Pinpoint the cell where the given text exists, returning its (x, y) midpoint coordinate. 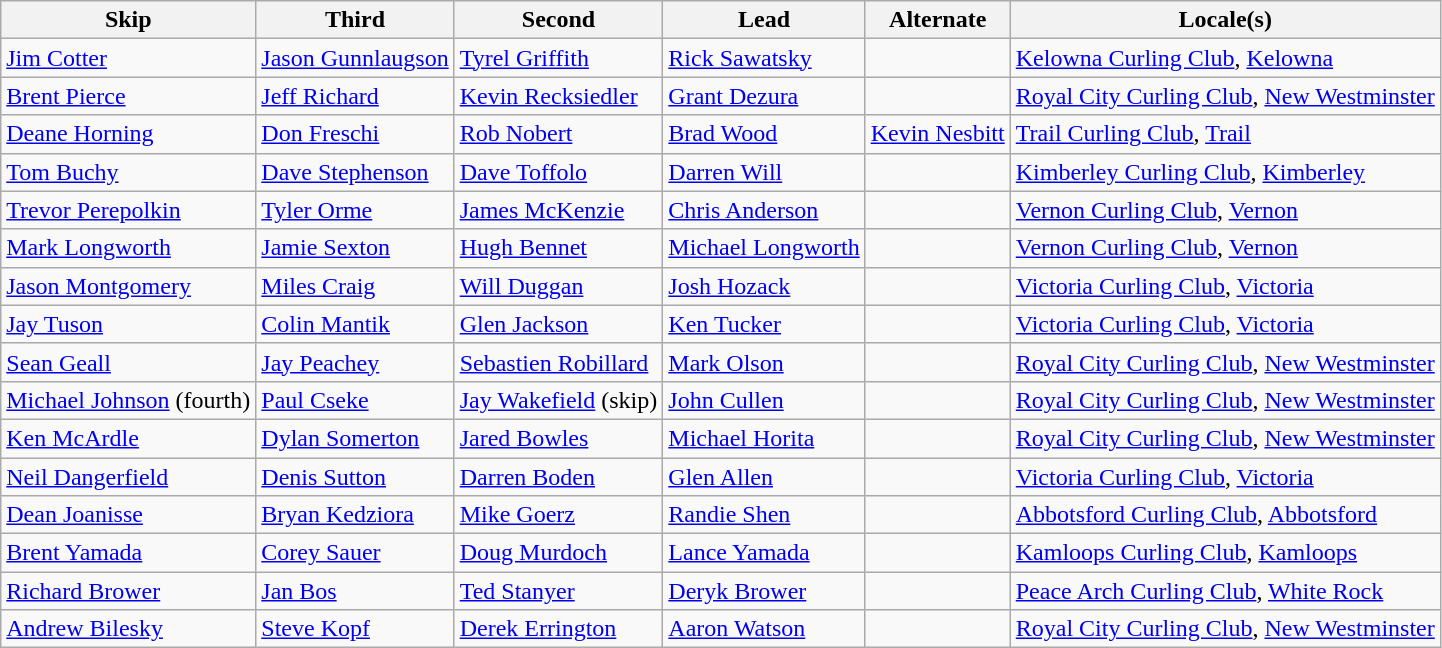
Jason Gunnlaugson (355, 58)
Glen Jackson (558, 324)
Jason Montgomery (128, 286)
Jay Peachey (355, 362)
Jim Cotter (128, 58)
Mark Olson (764, 362)
Jeff Richard (355, 96)
Josh Hozack (764, 286)
Kimberley Curling Club, Kimberley (1225, 172)
Ted Stanyer (558, 591)
Randie Shen (764, 515)
Brad Wood (764, 134)
Steve Kopf (355, 629)
Kevin Recksiedler (558, 96)
Darren Boden (558, 477)
Deane Horning (128, 134)
Tom Buchy (128, 172)
Doug Murdoch (558, 553)
Derek Errington (558, 629)
Mike Goerz (558, 515)
Rick Sawatsky (764, 58)
Corey Sauer (355, 553)
Chris Anderson (764, 210)
Dean Joanisse (128, 515)
Michael Horita (764, 438)
Grant Dezura (764, 96)
Richard Brower (128, 591)
Kamloops Curling Club, Kamloops (1225, 553)
Lead (764, 20)
Sebastien Robillard (558, 362)
Colin Mantik (355, 324)
Bryan Kedziora (355, 515)
Jay Tuson (128, 324)
Jay Wakefield (skip) (558, 400)
Hugh Bennet (558, 248)
John Cullen (764, 400)
Rob Nobert (558, 134)
Neil Dangerfield (128, 477)
Will Duggan (558, 286)
Abbotsford Curling Club, Abbotsford (1225, 515)
Miles Craig (355, 286)
Trail Curling Club, Trail (1225, 134)
Ken McArdle (128, 438)
Locale(s) (1225, 20)
Kelowna Curling Club, Kelowna (1225, 58)
Lance Yamada (764, 553)
Tyrel Griffith (558, 58)
Michael Johnson (fourth) (128, 400)
Kevin Nesbitt (938, 134)
Michael Longworth (764, 248)
Brent Yamada (128, 553)
Jan Bos (355, 591)
Dave Toffolo (558, 172)
Jamie Sexton (355, 248)
James McKenzie (558, 210)
Peace Arch Curling Club, White Rock (1225, 591)
Jared Bowles (558, 438)
Dylan Somerton (355, 438)
Denis Sutton (355, 477)
Third (355, 20)
Tyler Orme (355, 210)
Glen Allen (764, 477)
Second (558, 20)
Paul Cseke (355, 400)
Alternate (938, 20)
Darren Will (764, 172)
Sean Geall (128, 362)
Aaron Watson (764, 629)
Skip (128, 20)
Mark Longworth (128, 248)
Andrew Bilesky (128, 629)
Ken Tucker (764, 324)
Dave Stephenson (355, 172)
Don Freschi (355, 134)
Deryk Brower (764, 591)
Brent Pierce (128, 96)
Trevor Perepolkin (128, 210)
